Capture the cell that displays the provided text and extract its [X, Y] central coordinate. 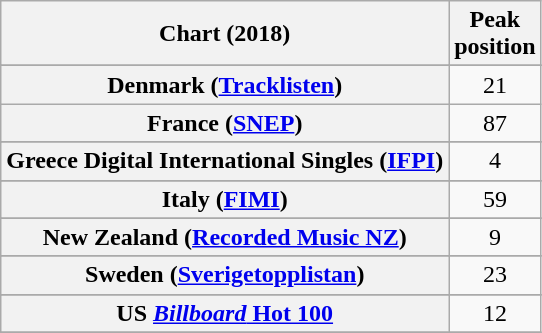
9 [495, 237]
59 [495, 199]
Italy (FIMI) [225, 199]
US Billboard Hot 100 [225, 313]
Chart (2018) [225, 34]
France (SNEP) [225, 123]
23 [495, 275]
87 [495, 123]
Greece Digital International Singles (IFPI) [225, 161]
Denmark (Tracklisten) [225, 85]
New Zealand (Recorded Music NZ) [225, 237]
4 [495, 161]
12 [495, 313]
Peak position [495, 34]
Sweden (Sverigetopplistan) [225, 275]
21 [495, 85]
